Scan for the cell matching the given text and deliver its (X, Y) coordinate at center. 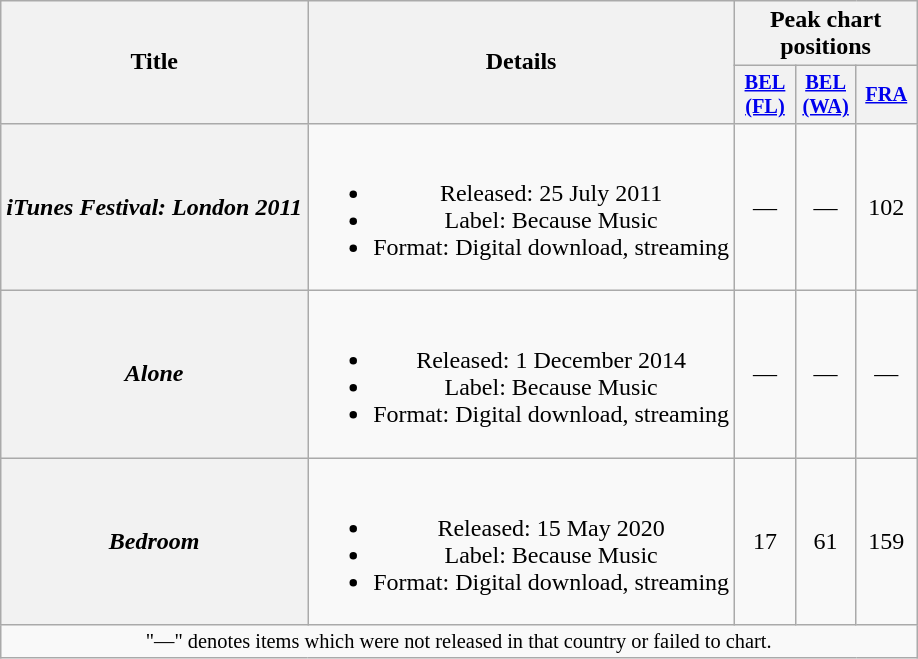
Bedroom (154, 542)
BEL(FL) (766, 95)
Alone (154, 374)
Released: 15 May 2020Label: Because MusicFormat: Digital download, streaming (522, 542)
Released: 25 July 2011Label: Because MusicFormat: Digital download, streaming (522, 206)
159 (886, 542)
17 (766, 542)
iTunes Festival: London 2011 (154, 206)
Peak chart positions (826, 34)
FRA (886, 95)
Released: 1 December 2014Label: Because MusicFormat: Digital download, streaming (522, 374)
Title (154, 62)
Details (522, 62)
BEL(WA) (826, 95)
102 (886, 206)
61 (826, 542)
"—" denotes items which were not released in that country or failed to chart. (459, 642)
